Search for the cell housing the specified text and yield its (x, y) center coordinate. 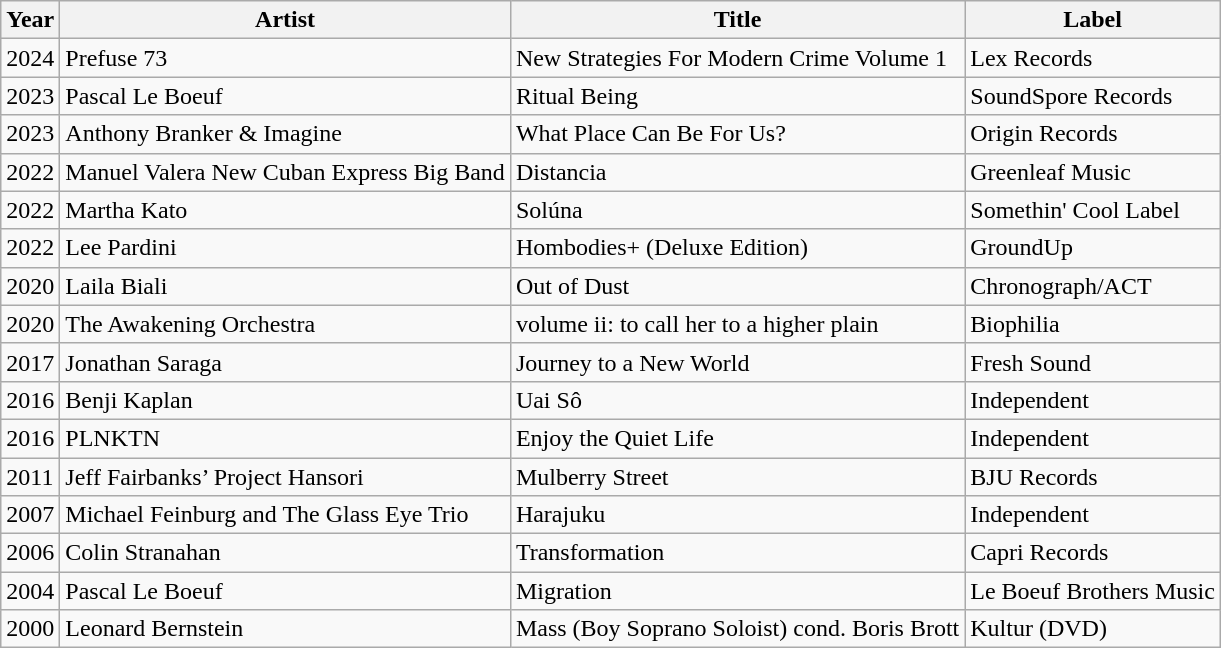
Greenleaf Music (1093, 172)
Le Boeuf Brothers Music (1093, 591)
Solúna (737, 210)
Leonard Bernstein (286, 629)
Anthony Branker & Imagine (286, 134)
BJU Records (1093, 477)
Out of Dust (737, 286)
What Place Can Be For Us? (737, 134)
Enjoy the Quiet Life (737, 438)
2011 (30, 477)
Jonathan Saraga (286, 362)
2000 (30, 629)
GroundUp (1093, 248)
Migration (737, 591)
Transformation (737, 553)
Laila Biali (286, 286)
Jeff Fairbanks’ Project Hansori (286, 477)
Origin Records (1093, 134)
Manuel Valera New Cuban Express Big Band (286, 172)
Lex Records (1093, 58)
Distancia (737, 172)
Somethin' Cool Label (1093, 210)
Lee Pardini (286, 248)
2004 (30, 591)
volume ii: to call her to a higher plain (737, 324)
Kultur (DVD) (1093, 629)
Capri Records (1093, 553)
2007 (30, 515)
Hombodies+ (Deluxe Edition) (737, 248)
Mass (Boy Soprano Soloist) cond. Boris Brott (737, 629)
The Awakening Orchestra (286, 324)
2006 (30, 553)
Mulberry Street (737, 477)
Colin Stranahan (286, 553)
Fresh Sound (1093, 362)
Label (1093, 20)
Ritual Being (737, 96)
Journey to a New World (737, 362)
Biophilia (1093, 324)
Martha Kato (286, 210)
Chronograph/ACT (1093, 286)
Artist (286, 20)
Title (737, 20)
2024 (30, 58)
Year (30, 20)
New Strategies For Modern Crime Volume 1 (737, 58)
SoundSpore Records (1093, 96)
Benji Kaplan (286, 400)
2017 (30, 362)
Prefuse 73 (286, 58)
Michael Feinburg and The Glass Eye Trio (286, 515)
Harajuku (737, 515)
PLNKTN (286, 438)
Uai Sô (737, 400)
